Determine the [X, Y] coordinate at the center of the cell enclosing the given text.  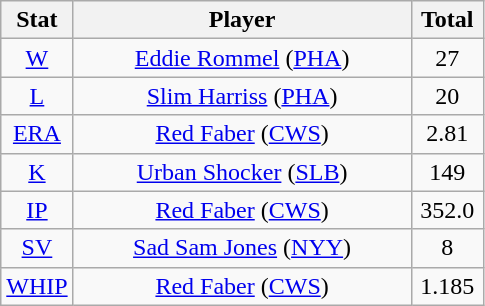
Player [242, 20]
L [37, 96]
IP [37, 210]
352.0 [447, 210]
Total [447, 20]
Slim Harriss (PHA) [242, 96]
SV [37, 248]
1.185 [447, 286]
27 [447, 58]
W [37, 58]
8 [447, 248]
WHIP [37, 286]
20 [447, 96]
2.81 [447, 134]
Sad Sam Jones (NYY) [242, 248]
K [37, 172]
Eddie Rommel (PHA) [242, 58]
Urban Shocker (SLB) [242, 172]
149 [447, 172]
ERA [37, 134]
Stat [37, 20]
